Find where the given text appears and provide that cell's center as (x, y) coordinate. 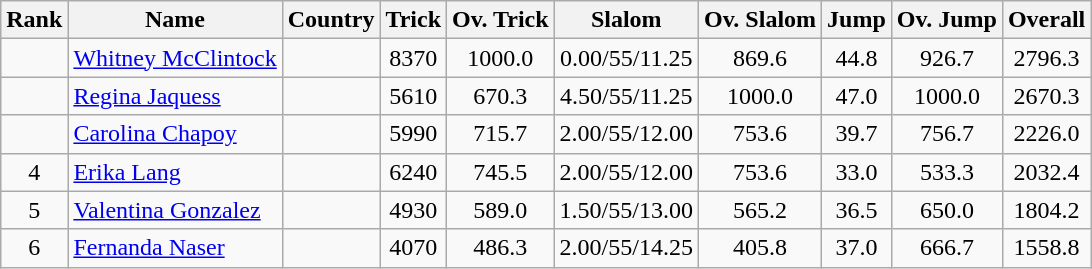
6 (34, 248)
4 (34, 172)
33.0 (857, 172)
1558.8 (1046, 248)
1804.2 (1046, 210)
Erika Lang (175, 172)
4070 (414, 248)
Rank (34, 20)
5610 (414, 96)
2032.4 (1046, 172)
Ov. Jump (946, 20)
745.5 (501, 172)
405.8 (760, 248)
Country (331, 20)
44.8 (857, 58)
926.7 (946, 58)
47.0 (857, 96)
Slalom (626, 20)
Jump (857, 20)
4.50/55/11.25 (626, 96)
Name (175, 20)
1.50/55/13.00 (626, 210)
565.2 (760, 210)
Valentina Gonzalez (175, 210)
5990 (414, 134)
2.00/55/14.25 (626, 248)
666.7 (946, 248)
Fernanda Naser (175, 248)
869.6 (760, 58)
756.7 (946, 134)
Whitney McClintock (175, 58)
37.0 (857, 248)
670.3 (501, 96)
533.3 (946, 172)
5 (34, 210)
36.5 (857, 210)
Ov. Trick (501, 20)
Regina Jaquess (175, 96)
486.3 (501, 248)
Trick (414, 20)
0.00/55/11.25 (626, 58)
4930 (414, 210)
39.7 (857, 134)
Carolina Chapoy (175, 134)
589.0 (501, 210)
8370 (414, 58)
2670.3 (1046, 96)
Ov. Slalom (760, 20)
650.0 (946, 210)
Overall (1046, 20)
6240 (414, 172)
715.7 (501, 134)
2796.3 (1046, 58)
2226.0 (1046, 134)
